Capture the cell that displays the provided text and extract its [x, y] central coordinate. 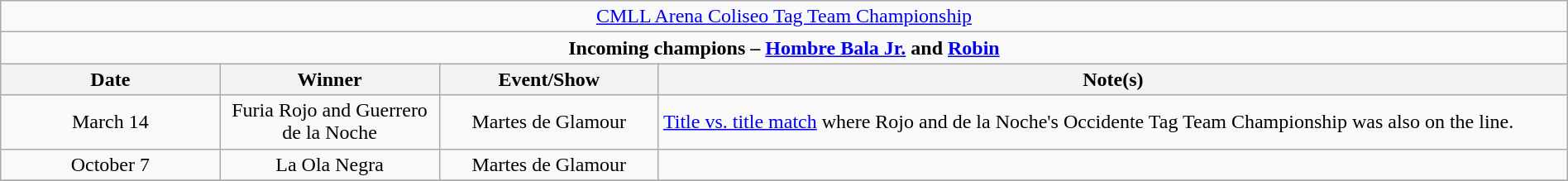
Winner [329, 79]
Incoming champions – Hombre Bala Jr. and Robin [784, 48]
Event/Show [549, 79]
Date [111, 79]
Note(s) [1113, 79]
Furia Rojo and Guerrero de la Noche [329, 122]
Title vs. title match where Rojo and de la Noche's Occidente Tag Team Championship was also on the line. [1113, 122]
CMLL Arena Coliseo Tag Team Championship [784, 17]
October 7 [111, 164]
La Ola Negra [329, 164]
March 14 [111, 122]
